Output the (X, Y) coordinate of the center of the cell containing the given text.  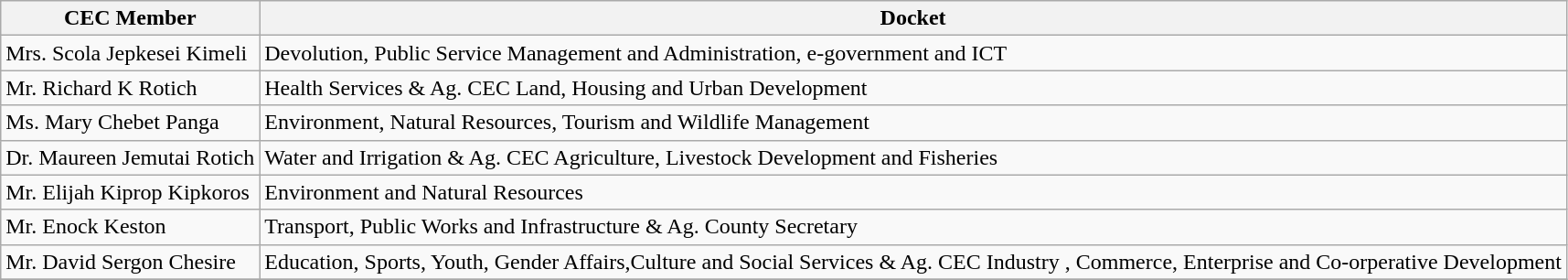
Water and Irrigation & Ag. CEC Agriculture, Livestock Development and Fisheries (913, 157)
Education, Sports, Youth, Gender Affairs,Culture and Social Services & Ag. CEC Industry , Commerce, Enterprise and Co-orperative Development (913, 262)
Devolution, Public Service Management and Administration, e-government and ICT (913, 53)
Transport, Public Works and Infrastructure & Ag. County Secretary (913, 227)
Environment and Natural Resources (913, 192)
Mr. Enock Keston (130, 227)
Health Services & Ag. CEC Land, Housing and Urban Development (913, 88)
Mr. Richard K Rotich (130, 88)
Mr. David Sergon Chesire (130, 262)
Environment, Natural Resources, Tourism and Wildlife Management (913, 123)
CEC Member (130, 18)
Mrs. Scola Jepkesei Kimeli (130, 53)
Docket (913, 18)
Ms. Mary Chebet Panga (130, 123)
Mr. Elijah Kiprop Kipkoros (130, 192)
Dr. Maureen Jemutai Rotich (130, 157)
